Scan for the cell matching the given text and deliver its [X, Y] coordinate at center. 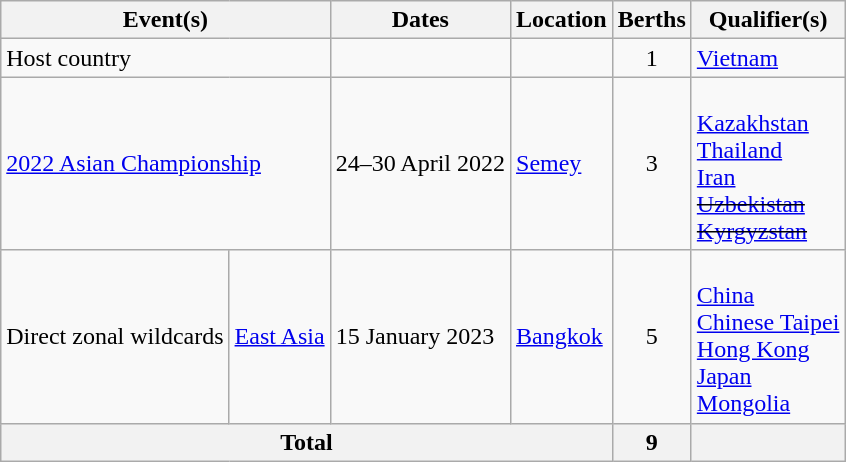
Qualifier(s) [768, 20]
5 [652, 336]
Kazakhstan Thailand Iran Uzbekistan Kyrgyzstan [768, 164]
Direct zonal wildcards [115, 336]
9 [652, 442]
East Asia [280, 336]
Semey [562, 164]
3 [652, 164]
Host country [166, 58]
24–30 April 2022 [420, 164]
China Chinese Taipei Hong Kong Japan Mongolia [768, 336]
Berths [652, 20]
1 [652, 58]
Bangkok [562, 336]
Location [562, 20]
15 January 2023 [420, 336]
Dates [420, 20]
Total [307, 442]
2022 Asian Championship [166, 164]
Vietnam [768, 58]
Event(s) [166, 20]
